For the text-containing cell, return its midpoint in (x, y) coordinate format. 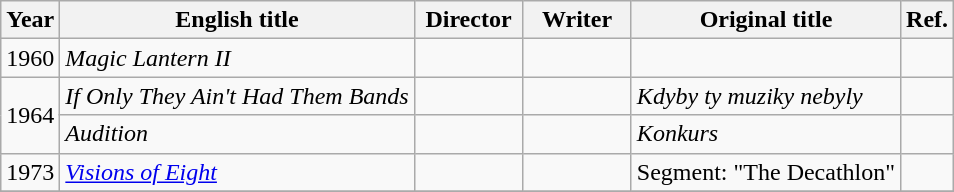
Visions of Eight (237, 172)
Writer (578, 20)
Audition (237, 134)
Konkurs (766, 134)
English title (237, 20)
Year (30, 20)
Ref. (928, 20)
Segment: "The Decathlon" (766, 172)
1964 (30, 115)
If Only They Ain't Had Them Bands (237, 96)
1960 (30, 58)
1973 (30, 172)
Kdyby ty muziky nebyly (766, 96)
Magic Lantern II (237, 58)
Original title (766, 20)
Director (468, 20)
